For the text-containing cell, return its midpoint in [x, y] coordinate format. 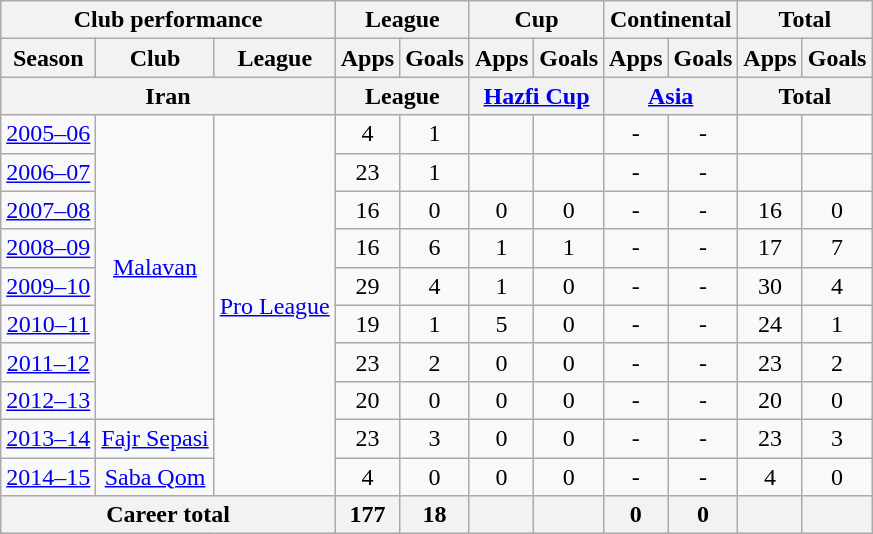
Hazfi Cup [536, 96]
2007–08 [48, 210]
Saba Qom [155, 477]
Asia [671, 96]
2013–14 [48, 438]
Cup [536, 20]
30 [770, 286]
24 [770, 324]
Iran [168, 96]
2006–07 [48, 172]
Pro League [274, 306]
Continental [671, 20]
Malavan [155, 267]
29 [367, 286]
6 [435, 248]
2005–06 [48, 134]
Career total [168, 515]
Season [48, 58]
2010–11 [48, 324]
Fajr Sepasi [155, 438]
2008–09 [48, 248]
7 [837, 248]
Club [155, 58]
5 [501, 324]
2014–15 [48, 477]
18 [435, 515]
177 [367, 515]
Club performance [168, 20]
19 [367, 324]
2012–13 [48, 400]
2009–10 [48, 286]
2011–12 [48, 362]
17 [770, 248]
